Pinpoint the cell where the given text exists, returning its [x, y] midpoint coordinate. 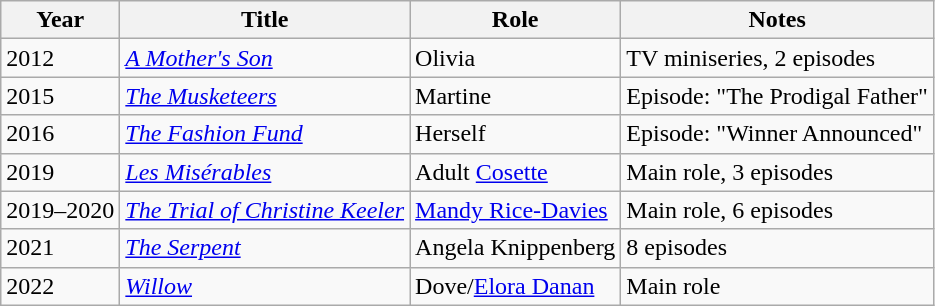
Episode: "The Prodigal Father" [778, 96]
Olivia [516, 58]
Martine [516, 96]
The Fashion Fund [265, 134]
Herself [516, 134]
The Trial of Christine Keeler [265, 210]
Adult Cosette [516, 172]
2022 [60, 286]
The Musketeers [265, 96]
Year [60, 20]
TV miniseries, 2 episodes [778, 58]
Mandy Rice-Davies [516, 210]
Willow [265, 286]
2019–2020 [60, 210]
Main role, 3 episodes [778, 172]
Angela Knippenberg [516, 248]
8 episodes [778, 248]
Main role [778, 286]
Main role, 6 episodes [778, 210]
Dove/Elora Danan [516, 286]
The Serpent [265, 248]
A Mother's Son [265, 58]
Notes [778, 20]
Episode: "Winner Announced" [778, 134]
2015 [60, 96]
Title [265, 20]
2019 [60, 172]
2016 [60, 134]
2012 [60, 58]
2021 [60, 248]
Les Misérables [265, 172]
Role [516, 20]
